Scan for the cell matching the given text and deliver its [X, Y] coordinate at center. 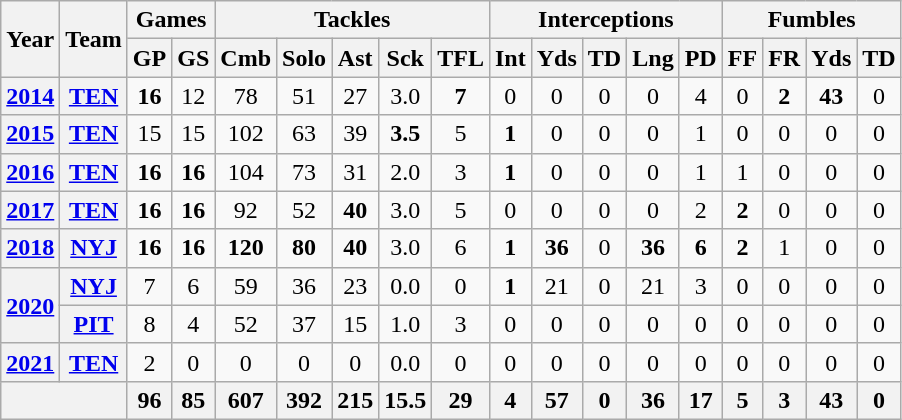
2020 [30, 305]
2017 [30, 210]
102 [246, 134]
392 [304, 400]
39 [356, 134]
23 [356, 286]
2014 [30, 96]
GP [149, 58]
PD [700, 58]
Interceptions [606, 20]
1.0 [406, 324]
Games [170, 20]
215 [356, 400]
GS [194, 58]
92 [246, 210]
Solo [304, 58]
29 [461, 400]
31 [356, 172]
PIT [94, 324]
607 [246, 400]
Sck [406, 58]
96 [149, 400]
Team [94, 39]
2015 [30, 134]
Ast [356, 58]
FF [742, 58]
TFL [461, 58]
2.0 [406, 172]
2021 [30, 362]
17 [700, 400]
37 [304, 324]
104 [246, 172]
73 [304, 172]
85 [194, 400]
12 [194, 96]
Tackles [352, 20]
8 [149, 324]
59 [246, 286]
Fumbles [812, 20]
Cmb [246, 58]
2016 [30, 172]
57 [556, 400]
120 [246, 248]
78 [246, 96]
2018 [30, 248]
80 [304, 248]
51 [304, 96]
15.5 [406, 400]
3.5 [406, 134]
Lng [653, 58]
FR [784, 58]
Year [30, 39]
Int [510, 58]
63 [304, 134]
27 [356, 96]
